From the cell containing the given text, extract its center point as (X, Y) coordinate. 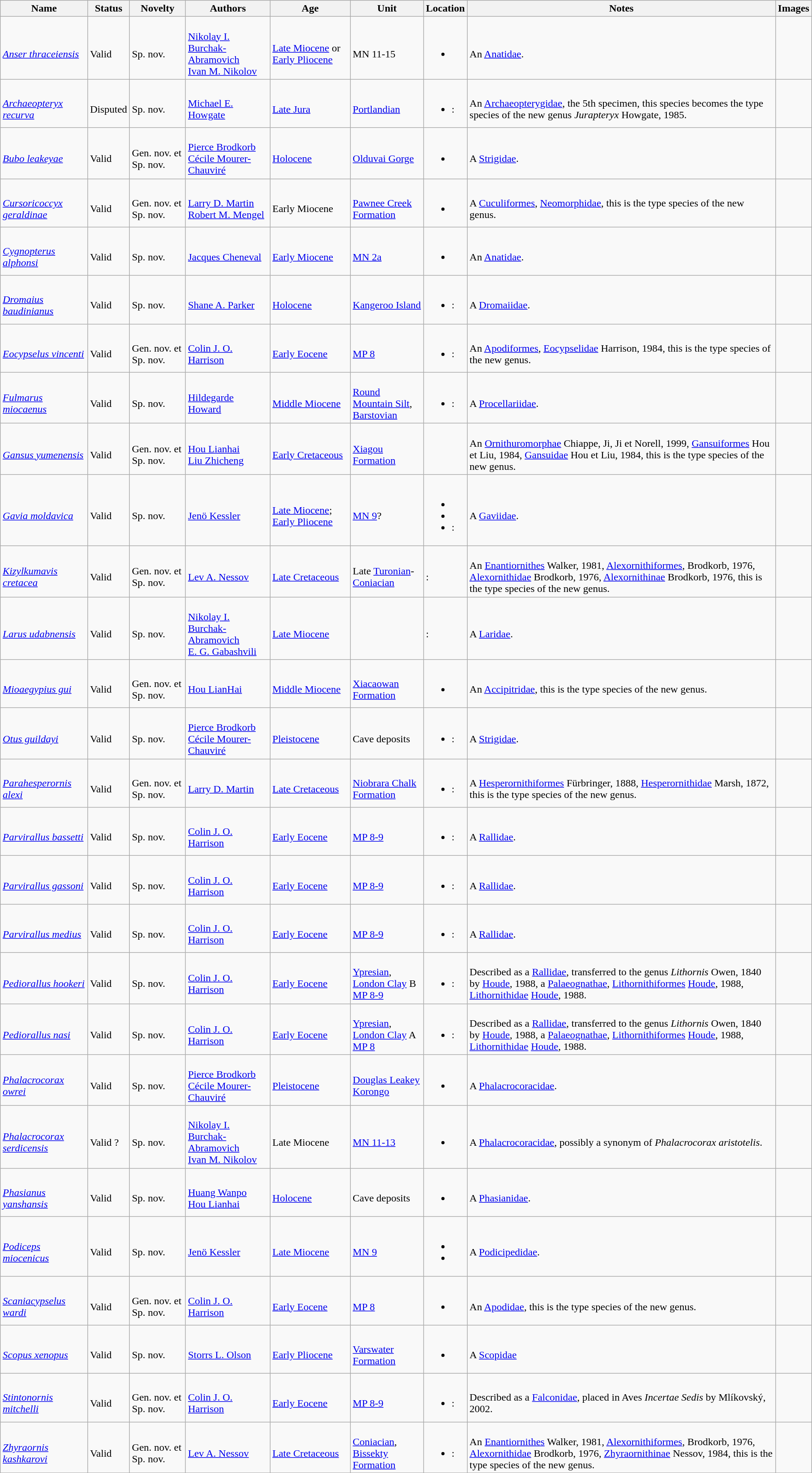
Stintonornis mitchelli (44, 1397)
Varswater Formation (387, 1349)
Parahesperornis alexi (44, 783)
Hou LianHai (228, 684)
Parvirallus bassetti (44, 832)
Disputed (109, 104)
Scaniacypselus wardi (44, 1300)
Early Cretaceous (310, 449)
Hou LianhaiLiu Zhicheng (228, 449)
An Archaeopterygidae, the 5th specimen, this species becomes the type species of the new genus Jurapteryx Howgate, 1985. (621, 104)
Pediorallus hookeri (44, 978)
Ypresian,London Clay BMP 8-9 (387, 978)
A Podicipedidae. (621, 1246)
Kizylkumavis cretacea (44, 571)
A Hesperornithiformes Fürbringer, 1888, Hesperornithidae Marsh, 1872, this is the type species of the new genus. (621, 783)
Dromaius baudinianus (44, 300)
Otus guildayi (44, 733)
Larry D. Martin (228, 783)
MN 9 (387, 1246)
Larry D. MartinRobert M. Mengel (228, 203)
Zhyraornis kashkarovi (44, 1448)
Valid ? (109, 1137)
Name (44, 9)
MN 11-13 (387, 1137)
Authors (228, 9)
MN 2a (387, 251)
Fulmarus miocaenus (44, 397)
Jacques Cheneval (228, 251)
Cygnopterus alphonsi (44, 251)
Age (310, 9)
A Scopidae (621, 1349)
Late Miocene;Early Pliocene (310, 510)
Pawnee Creek Formation (387, 203)
Coniacian,Bissekty Formation (387, 1448)
Scopus xenopus (44, 1349)
Huang WanpoHou Lianhai (228, 1192)
Portlandian (387, 104)
Storrs L. Olson (228, 1349)
Location (445, 9)
Bubo leakeyae (44, 153)
Gansus yumenensis (44, 449)
Phasianus yanshansis (44, 1192)
Late Turonian-Coniacian (387, 571)
Ypresian,London Clay AMP 8 (387, 1029)
A Procellariidae. (621, 397)
Phalacrocorax owrei (44, 1080)
Phalacrocorax serdicensis (44, 1137)
A Phalacrocoracidae. (621, 1080)
Early Pliocene (310, 1349)
Mioaegypius gui (44, 684)
Cursoricoccyx geraldinae (44, 203)
Images (794, 9)
Notes (621, 9)
Xiacaowan Formation (387, 684)
A Laridae. (621, 628)
Late Jura (310, 104)
Olduvai Gorge (387, 153)
Niobrara Chalk Formation (387, 783)
A Dromaiidae. (621, 300)
Podiceps miocenicus (44, 1246)
Unit (387, 9)
Described as a Falconidae, placed in Aves Incertae Sedis by Mlíkovský, 2002. (621, 1397)
An Apodiformes, Eocypselidae Harrison, 1984, this is the type species of the new genus. (621, 348)
Nikolay I. Burchak-AbramovichE. G. Gabashvili (228, 628)
MN 9? (387, 510)
Archaeopteryx recurva (44, 104)
Parvirallus medius (44, 929)
Eocypselus vincenti (44, 348)
Late Miocene or Early Pliocene (310, 48)
An Apodidae, this is the type species of the new genus. (621, 1300)
A Phasianidae. (621, 1192)
Douglas Leakey Korongo (387, 1080)
Hildegarde Howard (228, 397)
MN 11-15 (387, 48)
Michael E. Howgate (228, 104)
Status (109, 9)
Parvirallus gassoni (44, 880)
Xiagou Formation (387, 449)
Gavia moldavica (44, 510)
A Phalacrocoracidae, possibly a synonym of Phalacrocorax aristotelis. (621, 1137)
An Accipitridae, this is the type species of the new genus. (621, 684)
A Gaviidae. (621, 510)
Larus udabnensis (44, 628)
A Cuculiformes, Neomorphidae, this is the type species of the new genus. (621, 203)
Kangeroo Island (387, 300)
Pediorallus nasi (44, 1029)
Anser thraceiensis (44, 48)
Shane A. Parker (228, 300)
Novelty (158, 9)
Round Mountain Silt,Barstovian (387, 397)
